Find where the given text appears and provide that cell's center as (X, Y) coordinate. 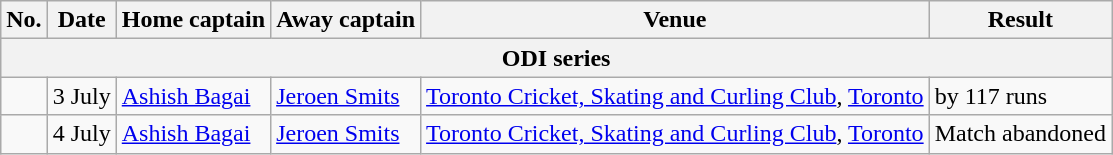
Result (1020, 20)
No. (24, 20)
3 July (82, 96)
ODI series (556, 58)
4 July (82, 134)
Away captain (346, 20)
Match abandoned (1020, 134)
by 117 runs (1020, 96)
Date (82, 20)
Home captain (193, 20)
Venue (676, 20)
